Search for the cell housing the specified text and yield its (X, Y) center coordinate. 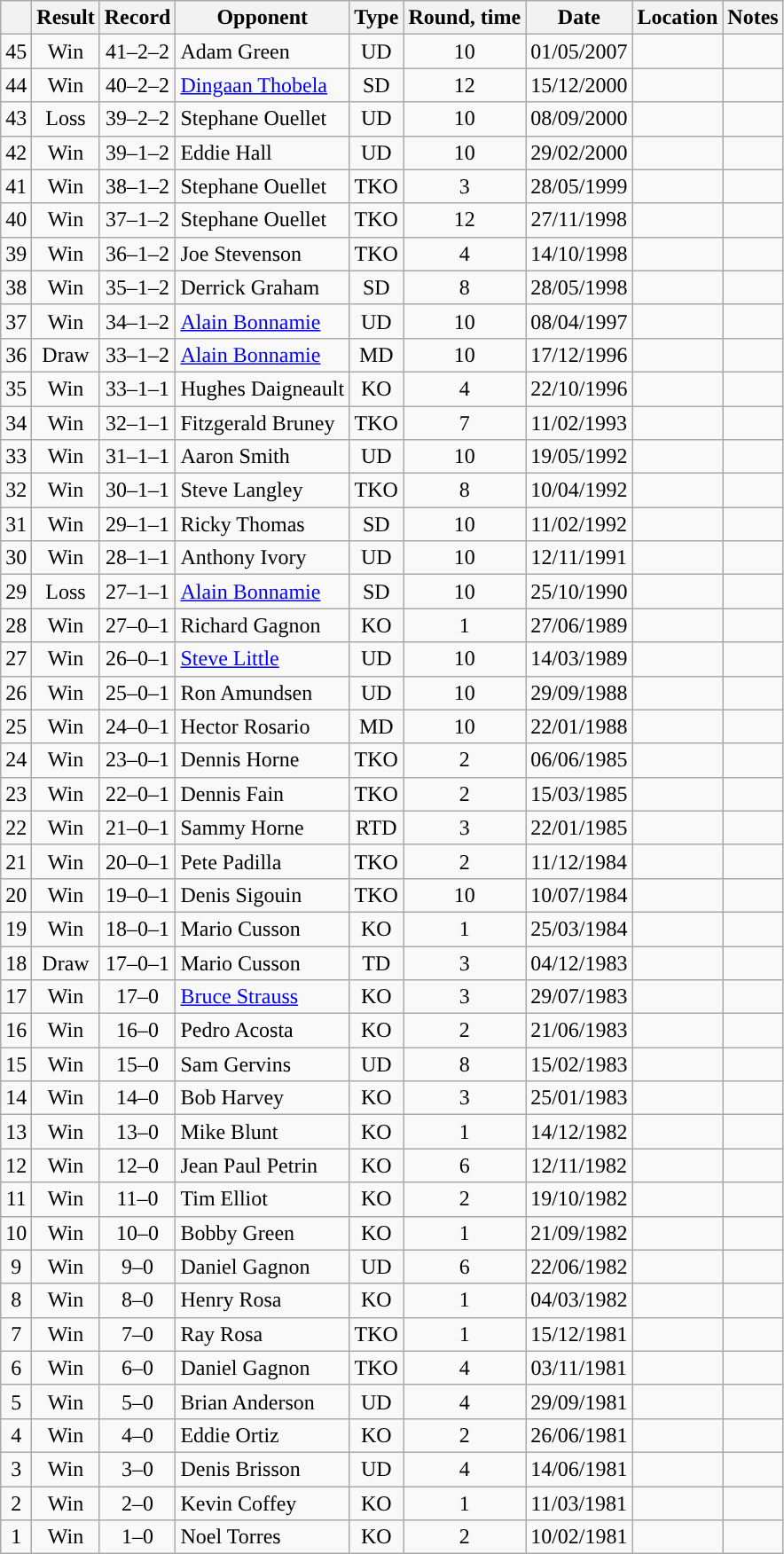
27–0–1 (137, 625)
37–1–2 (137, 220)
13 (16, 1132)
01/05/2007 (579, 51)
22/01/1988 (579, 726)
29/07/1983 (579, 997)
28 (16, 625)
37 (16, 321)
20 (16, 895)
8–0 (137, 1300)
15 (16, 1064)
Dingaan Thobela (263, 85)
41 (16, 186)
Date (579, 18)
43 (16, 119)
44 (16, 85)
Steve Little (263, 659)
11/02/1992 (579, 524)
Eddie Ortiz (263, 1435)
29–1–1 (137, 524)
Joe Stevenson (263, 254)
35 (16, 388)
33–1–2 (137, 355)
23 (16, 794)
10–0 (137, 1233)
Steve Langley (263, 491)
Richard Gagnon (263, 625)
22–0–1 (137, 794)
33 (16, 457)
33–1–1 (137, 388)
25/01/1983 (579, 1098)
03/11/1981 (579, 1368)
Anthony Ivory (263, 558)
RTD (376, 828)
Opponent (263, 18)
11/03/1981 (579, 1503)
14–0 (137, 1098)
30–1–1 (137, 491)
39–1–2 (137, 153)
18 (16, 962)
25/03/1984 (579, 929)
16–0 (137, 1031)
22/10/1996 (579, 388)
19/10/1982 (579, 1199)
14/10/1998 (579, 254)
Denis Brisson (263, 1469)
11–0 (137, 1199)
27/11/1998 (579, 220)
29/02/2000 (579, 153)
Bruce Strauss (263, 997)
04/03/1982 (579, 1300)
22 (16, 828)
21/06/1983 (579, 1031)
31–1–1 (137, 457)
22/01/1985 (579, 828)
29/09/1981 (579, 1401)
Sammy Horne (263, 828)
30 (16, 558)
14/12/1982 (579, 1132)
18–0–1 (137, 929)
29 (16, 592)
19 (16, 929)
Hughes Daigneault (263, 388)
45 (16, 51)
38–1–2 (137, 186)
2–0 (137, 1503)
27 (16, 659)
6–0 (137, 1368)
39–2–2 (137, 119)
12–0 (137, 1165)
06/06/1985 (579, 760)
5–0 (137, 1401)
25–0–1 (137, 693)
32 (16, 491)
12/11/1991 (579, 558)
10/07/1984 (579, 895)
Denis Sigouin (263, 895)
Result (66, 18)
Adam Green (263, 51)
36 (16, 355)
17/12/1996 (579, 355)
36–1–2 (137, 254)
Ron Amundsen (263, 693)
23–0–1 (137, 760)
3–0 (137, 1469)
28–1–1 (137, 558)
42 (16, 153)
14/03/1989 (579, 659)
Round, time (465, 18)
08/04/1997 (579, 321)
10/02/1981 (579, 1537)
Noel Torres (263, 1537)
26/06/1981 (579, 1435)
27/06/1989 (579, 625)
1–0 (137, 1537)
TD (376, 962)
17–0 (137, 997)
14 (16, 1098)
38 (16, 287)
Bob Harvey (263, 1098)
5 (16, 1401)
21–0–1 (137, 828)
Jean Paul Petrin (263, 1165)
Aaron Smith (263, 457)
Dennis Horne (263, 760)
19–0–1 (137, 895)
15/12/2000 (579, 85)
25 (16, 726)
27–1–1 (137, 592)
Tim Elliot (263, 1199)
40–2–2 (137, 85)
16 (16, 1031)
Mike Blunt (263, 1132)
24 (16, 760)
11/12/1984 (579, 861)
Pete Padilla (263, 861)
26 (16, 693)
34 (16, 423)
17 (16, 997)
12/11/1982 (579, 1165)
26–0–1 (137, 659)
08/09/2000 (579, 119)
Dennis Fain (263, 794)
24–0–1 (137, 726)
9–0 (137, 1267)
40 (16, 220)
Derrick Graham (263, 287)
Hector Rosario (263, 726)
41–2–2 (137, 51)
Fitzgerald Bruney (263, 423)
15/03/1985 (579, 794)
17–0–1 (137, 962)
Ray Rosa (263, 1334)
Notes (753, 18)
20–0–1 (137, 861)
31 (16, 524)
Eddie Hall (263, 153)
39 (16, 254)
28/05/1999 (579, 186)
32–1–1 (137, 423)
15/12/1981 (579, 1334)
11/02/1993 (579, 423)
11 (16, 1199)
Ricky Thomas (263, 524)
25/10/1990 (579, 592)
Henry Rosa (263, 1300)
04/12/1983 (579, 962)
21 (16, 861)
4–0 (137, 1435)
Kevin Coffey (263, 1503)
28/05/1998 (579, 287)
Pedro Acosta (263, 1031)
9 (16, 1267)
15–0 (137, 1064)
29/09/1988 (579, 693)
22/06/1982 (579, 1267)
Sam Gervins (263, 1064)
Type (376, 18)
7–0 (137, 1334)
35–1–2 (137, 287)
Brian Anderson (263, 1401)
10/04/1992 (579, 491)
21/09/1982 (579, 1233)
Location (678, 18)
34–1–2 (137, 321)
14/06/1981 (579, 1469)
19/05/1992 (579, 457)
Record (137, 18)
13–0 (137, 1132)
15/02/1983 (579, 1064)
Bobby Green (263, 1233)
